Detect which cell encompasses the target text, then output its [X, Y] center coordinate. 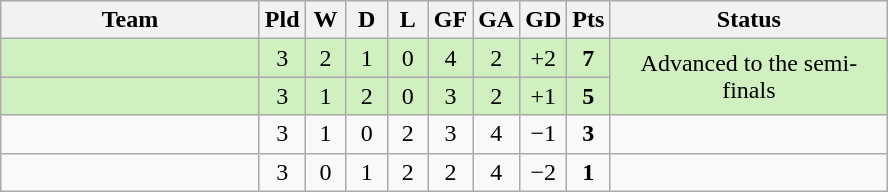
Pld [282, 20]
7 [588, 58]
Advanced to the semi-finals [749, 77]
Team [130, 20]
5 [588, 96]
Pts [588, 20]
GA [496, 20]
−1 [544, 134]
−2 [544, 172]
W [326, 20]
GD [544, 20]
L [408, 20]
GF [450, 20]
Status [749, 20]
+2 [544, 58]
+1 [544, 96]
D [366, 20]
